Determine the (X, Y) coordinate at the center of the cell enclosing the given text.  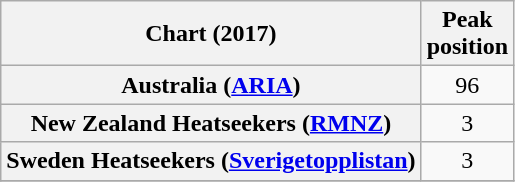
Chart (2017) (211, 34)
New Zealand Heatseekers (RMNZ) (211, 123)
Peak position (467, 34)
96 (467, 85)
Sweden Heatseekers (Sverigetopplistan) (211, 161)
Australia (ARIA) (211, 85)
